Find where the given text appears and provide that cell's center as [X, Y] coordinate. 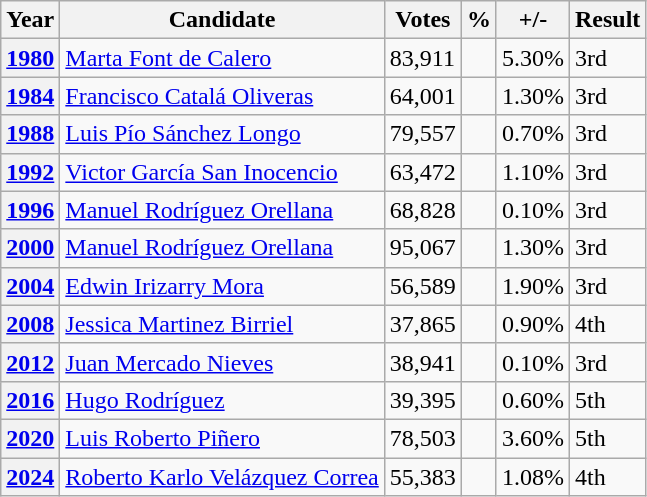
37,865 [422, 324]
Edwin Irizarry Mora [222, 286]
+/- [532, 20]
2016 [30, 400]
3.60% [532, 438]
56,589 [422, 286]
39,395 [422, 400]
2000 [30, 248]
1996 [30, 210]
0.90% [532, 324]
68,828 [422, 210]
Candidate [222, 20]
79,557 [422, 134]
55,383 [422, 477]
Marta Font de Calero [222, 58]
Result [607, 20]
64,001 [422, 96]
Luis Roberto Piñero [222, 438]
Luis Pío Sánchez Longo [222, 134]
Jessica Martinez Birriel [222, 324]
2012 [30, 362]
63,472 [422, 172]
0.60% [532, 400]
2004 [30, 286]
1980 [30, 58]
Francisco Catalá Oliveras [222, 96]
Juan Mercado Nieves [222, 362]
1988 [30, 134]
Roberto Karlo Velázquez Correa [222, 477]
5.30% [532, 58]
Year [30, 20]
2024 [30, 477]
% [478, 20]
83,911 [422, 58]
1.10% [532, 172]
1.90% [532, 286]
78,503 [422, 438]
Victor García San Inocencio [222, 172]
2020 [30, 438]
1.08% [532, 477]
38,941 [422, 362]
Votes [422, 20]
1984 [30, 96]
95,067 [422, 248]
0.70% [532, 134]
2008 [30, 324]
1992 [30, 172]
Hugo Rodríguez [222, 400]
